Locate the cell with the specified text and output its [X, Y] center coordinate. 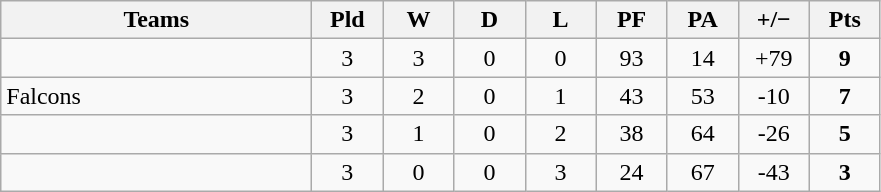
64 [702, 134]
-26 [774, 134]
Pts [844, 20]
PA [702, 20]
Pld [348, 20]
43 [632, 96]
38 [632, 134]
+/− [774, 20]
14 [702, 58]
L [560, 20]
53 [702, 96]
-43 [774, 172]
9 [844, 58]
+79 [774, 58]
7 [844, 96]
D [490, 20]
67 [702, 172]
5 [844, 134]
PF [632, 20]
Falcons [156, 96]
W [418, 20]
Teams [156, 20]
93 [632, 58]
24 [632, 172]
-10 [774, 96]
